Capture the cell that displays the provided text and extract its (x, y) central coordinate. 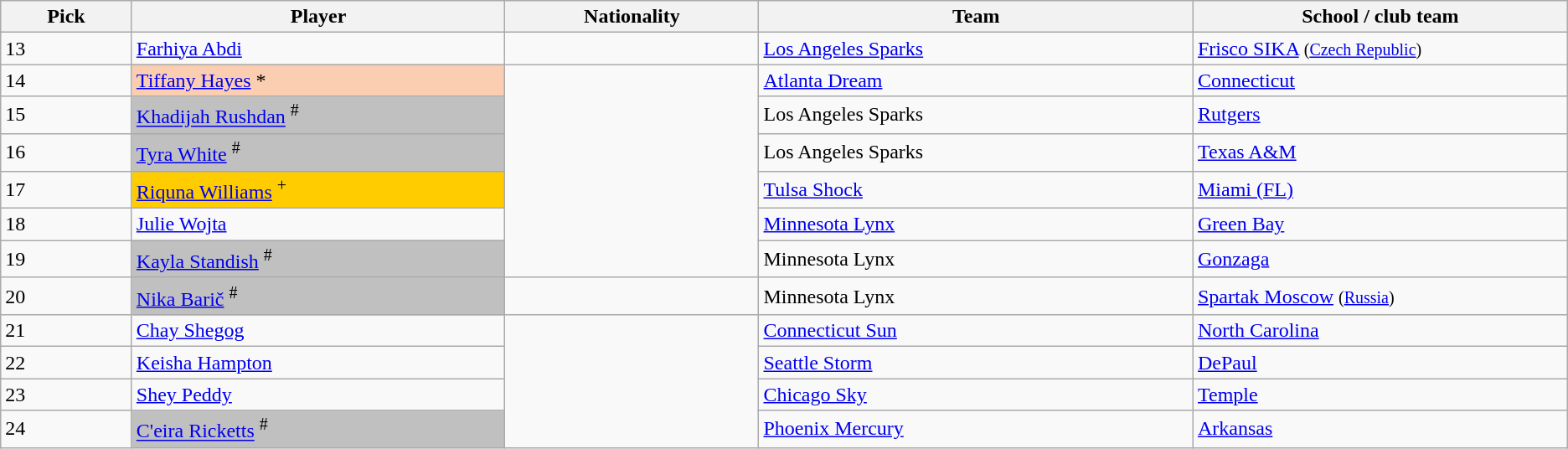
Nika Barič # (318, 297)
Green Bay (1380, 224)
Riquna Williams + (318, 189)
Nationality (632, 17)
23 (67, 395)
Frisco SIKA (Czech Republic) (1380, 49)
Atlanta Dream (977, 80)
Khadijah Rushdan # (318, 116)
Tyra White # (318, 152)
Spartak Moscow (Russia) (1380, 297)
DePaul (1380, 363)
Julie Wojta (318, 224)
21 (67, 331)
Tulsa Shock (977, 189)
13 (67, 49)
14 (67, 80)
Tiffany Hayes * (318, 80)
18 (67, 224)
15 (67, 116)
19 (67, 260)
Player (318, 17)
Phoenix Mercury (977, 429)
Chicago Sky (977, 395)
17 (67, 189)
Connecticut Sun (977, 331)
Rutgers (1380, 116)
Keisha Hampton (318, 363)
School / club team (1380, 17)
Gonzaga (1380, 260)
22 (67, 363)
Texas A&M (1380, 152)
Chay Shegog (318, 331)
16 (67, 152)
Seattle Storm (977, 363)
Connecticut (1380, 80)
North Carolina (1380, 331)
24 (67, 429)
Kayla Standish # (318, 260)
Shey Peddy (318, 395)
Team (977, 17)
Arkansas (1380, 429)
C'eira Ricketts # (318, 429)
Temple (1380, 395)
Pick (67, 17)
20 (67, 297)
Miami (FL) (1380, 189)
Farhiya Abdi (318, 49)
